Detect which cell encompasses the target text, then output its [x, y] center coordinate. 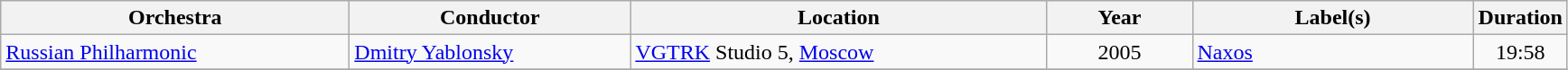
Label(s) [1333, 18]
Duration [1520, 18]
Year [1120, 18]
Orchestra [175, 18]
Russian Philharmonic [175, 52]
VGTRK Studio 5, Moscow [838, 52]
19:58 [1520, 52]
Conductor [490, 18]
Naxos [1333, 52]
2005 [1120, 52]
Dmitry Yablonsky [490, 52]
Location [838, 18]
